Identify which cell holds the provided text, then report its [x, y] central coordinate. 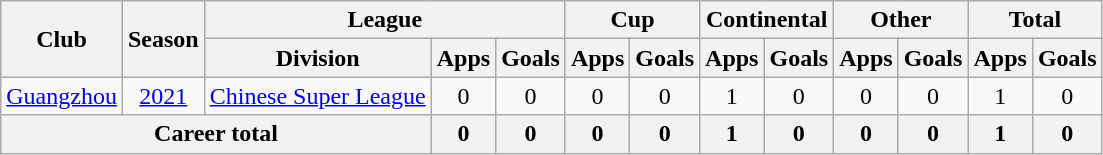
Division [318, 58]
Cup [632, 20]
Season [163, 39]
Chinese Super League [318, 96]
Continental [767, 20]
Career total [216, 134]
Total [1035, 20]
Club [62, 39]
League [384, 20]
2021 [163, 96]
Guangzhou [62, 96]
Other [901, 20]
